Search for the cell housing the specified text and yield its [X, Y] center coordinate. 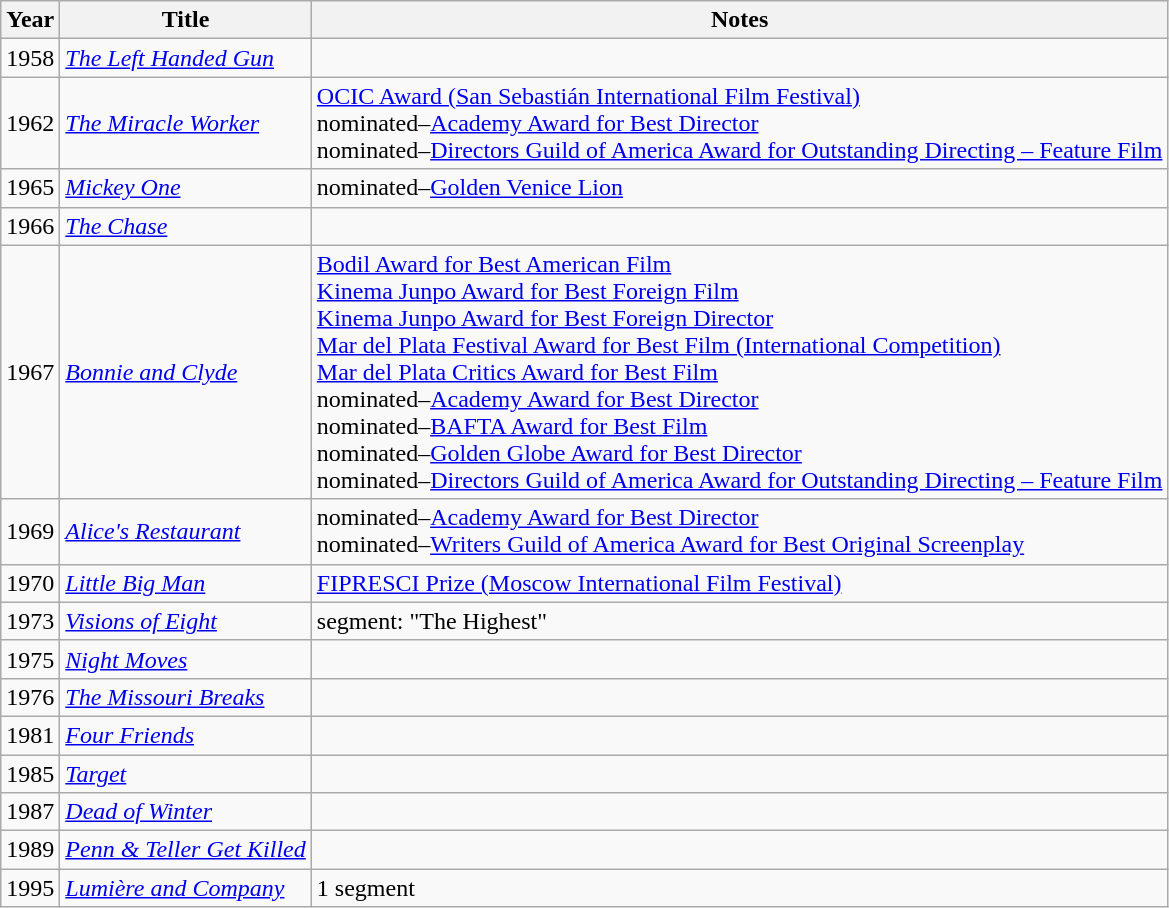
FIPRESCI Prize (Moscow International Film Festival) [740, 583]
1995 [30, 888]
1 segment [740, 888]
1981 [30, 735]
1966 [30, 226]
nominated–Academy Award for Best Director nominated–Writers Guild of America Award for Best Original Screenplay [740, 532]
Notes [740, 20]
Little Big Man [186, 583]
1976 [30, 697]
The Miracle Worker [186, 123]
The Missouri Breaks [186, 697]
Year [30, 20]
Visions of Eight [186, 621]
1975 [30, 659]
The Left Handed Gun [186, 58]
1958 [30, 58]
1967 [30, 372]
1965 [30, 188]
1969 [30, 532]
1985 [30, 773]
Lumière and Company [186, 888]
Alice's Restaurant [186, 532]
Night Moves [186, 659]
The Chase [186, 226]
1989 [30, 850]
1973 [30, 621]
Bonnie and Clyde [186, 372]
Four Friends [186, 735]
Title [186, 20]
Dead of Winter [186, 812]
segment: "The Highest" [740, 621]
Target [186, 773]
1987 [30, 812]
Mickey One [186, 188]
Penn & Teller Get Killed [186, 850]
1962 [30, 123]
nominated–Golden Venice Lion [740, 188]
1970 [30, 583]
